Return the (X, Y) coordinate for the center point of the cell that contains the specified text.  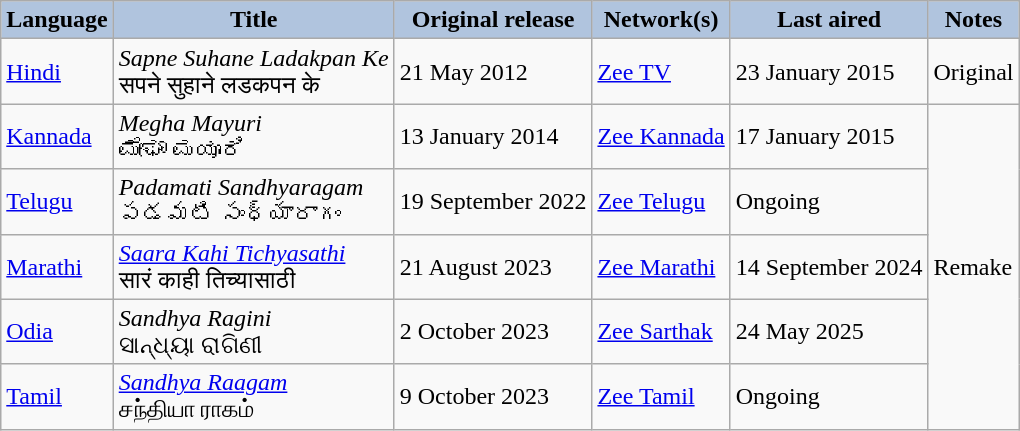
Network(s) (661, 20)
19 September 2022 (493, 202)
Tamil (57, 396)
2 October 2023 (493, 332)
Marathi (57, 266)
Original release (493, 20)
17 January 2015 (829, 136)
Remake (974, 266)
Language (57, 20)
Megha Mayuri ಮೇಘಾ ಮಯೂರಿ (254, 136)
Saara Kahi Tichyasathi सारं काही तिच्यासाठी (254, 266)
Sapne Suhane Ladakpan Ke सपने सुहाने लडकपन के (254, 72)
Telugu (57, 202)
Padamati Sandhyaragam పడమటి సంధ్యారాగం (254, 202)
Sandhya Ragini ସାନ୍ଧ୍ୟା ରାଗିଣୀ (254, 332)
Hindi (57, 72)
Zee Marathi (661, 266)
Odia (57, 332)
Kannada (57, 136)
9 October 2023 (493, 396)
Original (974, 72)
Last aired (829, 20)
Zee TV (661, 72)
Sandhya Raagam சந்தியா ராகம் (254, 396)
Zee Sarthak (661, 332)
Title (254, 20)
23 January 2015 (829, 72)
Notes (974, 20)
Zee Kannada (661, 136)
24 May 2025 (829, 332)
Zee Telugu (661, 202)
13 January 2014 (493, 136)
14 September 2024 (829, 266)
Zee Tamil (661, 396)
21 August 2023 (493, 266)
21 May 2012 (493, 72)
